Extract the (x, y) coordinate from the center of the cell holding the provided text.  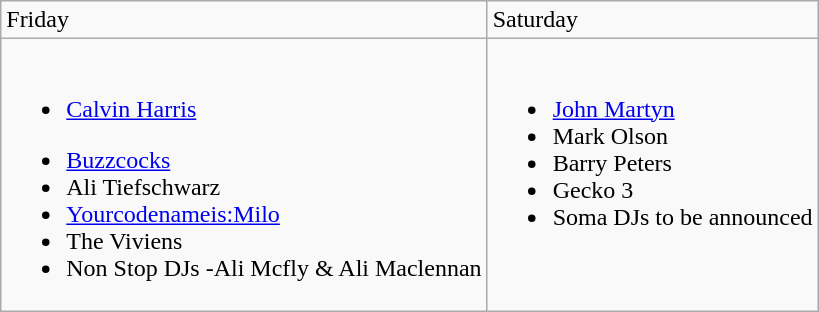
Calvin HarrisBuzzcocksAli TiefschwarzYourcodenameis:MiloThe ViviensNon Stop DJs -Ali Mcfly & Ali Maclennan (244, 175)
John MartynMark OlsonBarry PetersGecko 3Soma DJs to be announced (652, 175)
Friday (244, 20)
Saturday (652, 20)
